Find where the given text appears and provide that cell's center as [X, Y] coordinate. 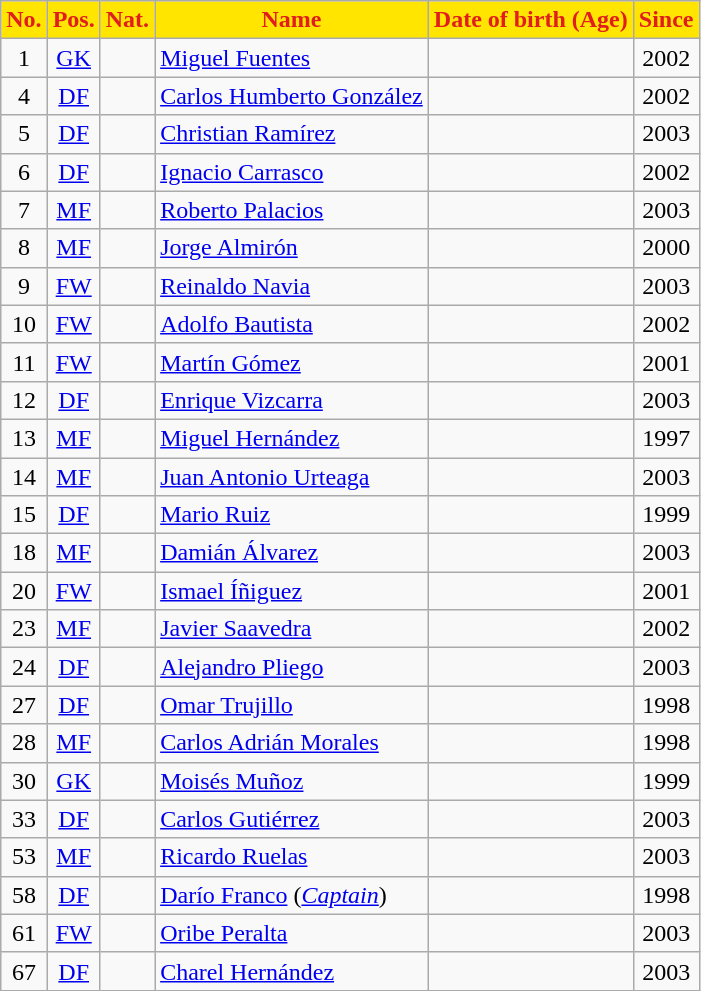
Javier Saavedra [292, 629]
Name [292, 20]
Pos. [74, 20]
Date of birth (Age) [530, 20]
2000 [666, 248]
Nat. [127, 20]
5 [24, 134]
7 [24, 210]
27 [24, 705]
Christian Ramírez [292, 134]
Miguel Fuentes [292, 58]
8 [24, 248]
33 [24, 819]
Moisés Muñoz [292, 781]
1997 [666, 438]
Martín Gómez [292, 362]
23 [24, 629]
9 [24, 286]
Roberto Palacios [292, 210]
28 [24, 743]
1 [24, 58]
58 [24, 895]
Reinaldo Navia [292, 286]
20 [24, 591]
61 [24, 933]
Ismael Íñiguez [292, 591]
Omar Trujillo [292, 705]
24 [24, 667]
Adolfo Bautista [292, 324]
Enrique Vizcarra [292, 400]
Alejandro Pliego [292, 667]
Darío Franco (Captain) [292, 895]
30 [24, 781]
53 [24, 857]
67 [24, 971]
Oribe Peralta [292, 933]
12 [24, 400]
Ricardo Ruelas [292, 857]
Ignacio Carrasco [292, 172]
6 [24, 172]
13 [24, 438]
Miguel Hernández [292, 438]
18 [24, 553]
Juan Antonio Urteaga [292, 477]
10 [24, 324]
Damián Álvarez [292, 553]
Since [666, 20]
Carlos Gutiérrez [292, 819]
Mario Ruiz [292, 515]
15 [24, 515]
14 [24, 477]
Charel Hernández [292, 971]
Carlos Humberto González [292, 96]
11 [24, 362]
Jorge Almirón [292, 248]
4 [24, 96]
No. [24, 20]
Carlos Adrián Morales [292, 743]
